Output the [x, y] coordinate of the center of the cell containing the given text.  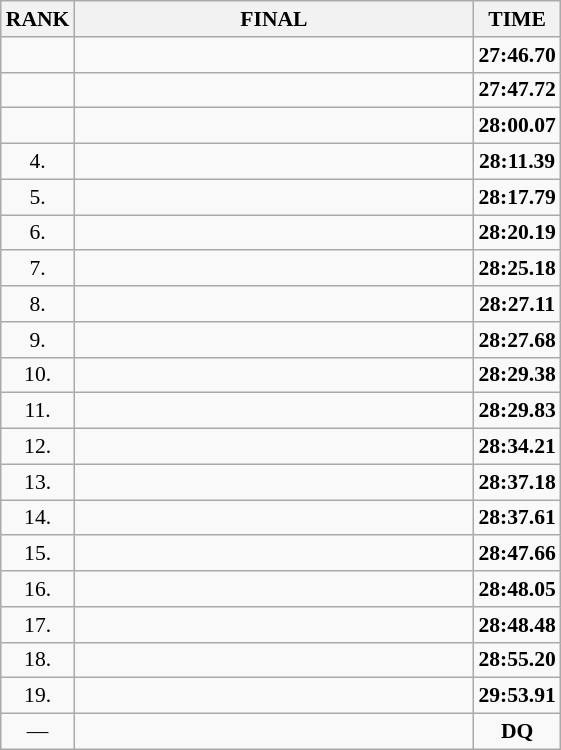
28:37.18 [516, 482]
4. [38, 162]
17. [38, 625]
DQ [516, 732]
6. [38, 233]
27:46.70 [516, 55]
28:27.11 [516, 304]
10. [38, 375]
19. [38, 696]
28:47.66 [516, 554]
5. [38, 197]
28:29.38 [516, 375]
8. [38, 304]
TIME [516, 19]
RANK [38, 19]
28:55.20 [516, 660]
9. [38, 340]
7. [38, 269]
11. [38, 411]
18. [38, 660]
28:20.19 [516, 233]
15. [38, 554]
FINAL [274, 19]
28:11.39 [516, 162]
— [38, 732]
28:29.83 [516, 411]
16. [38, 589]
27:47.72 [516, 90]
28:48.48 [516, 625]
29:53.91 [516, 696]
28:27.68 [516, 340]
12. [38, 447]
28:37.61 [516, 518]
28:00.07 [516, 126]
28:25.18 [516, 269]
28:34.21 [516, 447]
14. [38, 518]
28:48.05 [516, 589]
13. [38, 482]
28:17.79 [516, 197]
